Extract the (x, y) coordinate from the center of the cell holding the provided text.  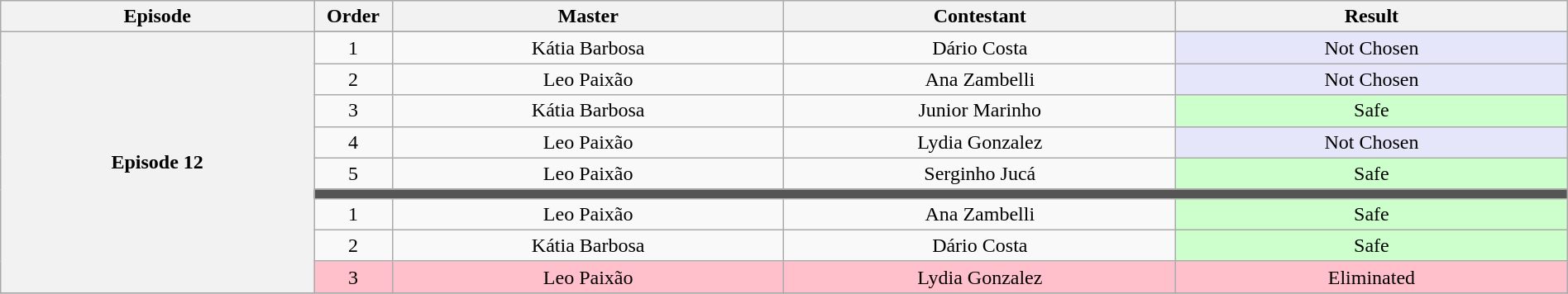
Serginho Jucá (980, 173)
Episode (157, 17)
Episode 12 (157, 163)
Order (354, 17)
5 (354, 173)
Master (588, 17)
Contestant (980, 17)
4 (354, 142)
Eliminated (1372, 277)
Result (1372, 17)
Junior Marinho (980, 111)
